From the cell containing the given text, extract its center point as [x, y] coordinate. 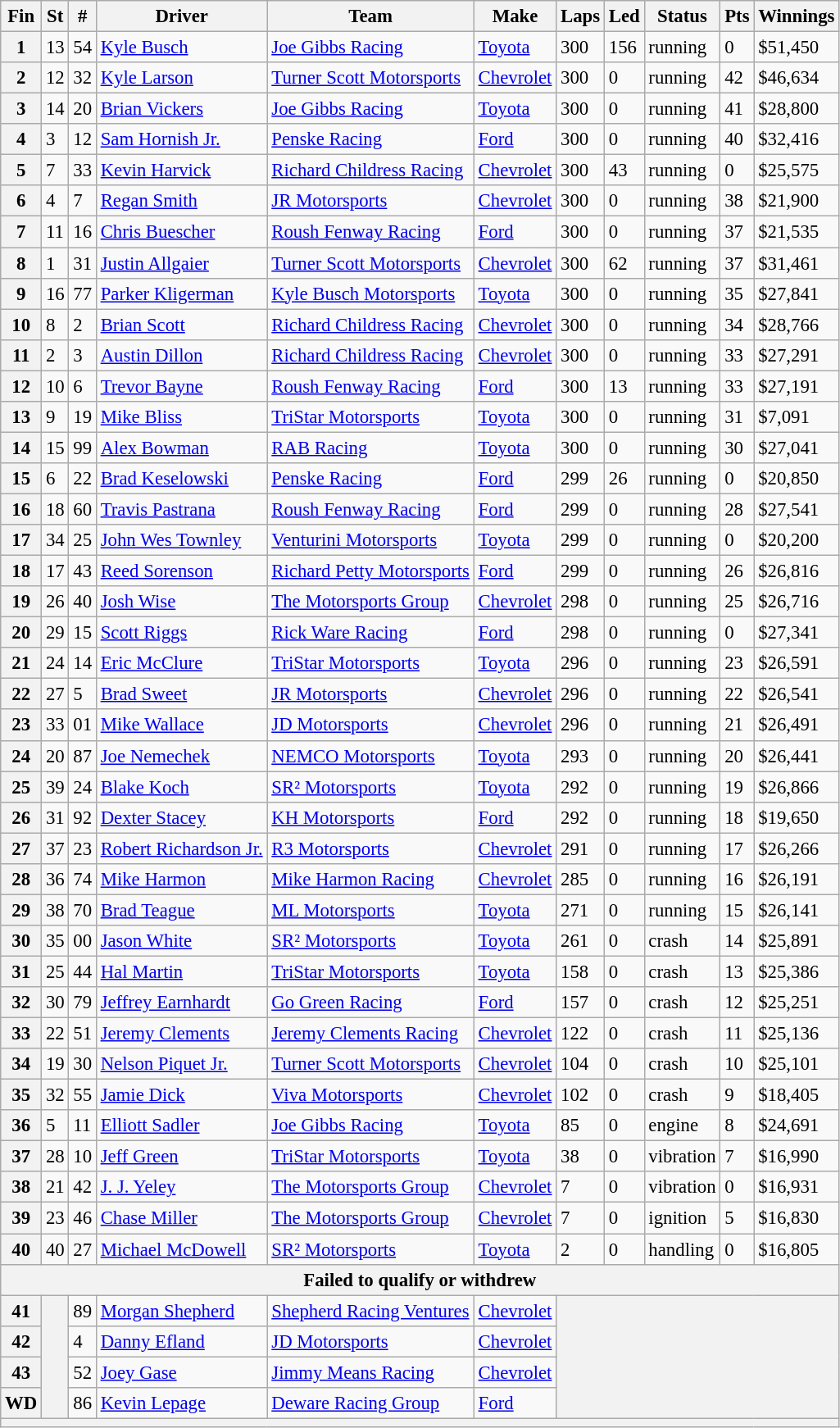
$16,931 [797, 1188]
$19,650 [797, 817]
Brad Keselowski [182, 479]
Jeremy Clements [182, 1034]
Travis Pastrana [182, 509]
$27,841 [797, 293]
Brian Scott [182, 325]
Failed to qualify or withdrew [420, 1280]
Sam Hornish Jr. [182, 139]
$51,450 [797, 48]
Mike Harmon [182, 880]
87 [82, 756]
Viva Motorsports [370, 1095]
$16,830 [797, 1218]
$27,191 [797, 386]
Laps [580, 16]
Kyle Busch Motorsports [370, 293]
NEMCO Motorsports [370, 756]
ignition [682, 1218]
99 [82, 448]
Jeremy Clements Racing [370, 1034]
$20,850 [797, 479]
261 [580, 941]
62 [624, 263]
$24,691 [797, 1126]
92 [82, 817]
89 [82, 1311]
Led [624, 16]
engine [682, 1126]
Trevor Bayne [182, 386]
46 [82, 1218]
Joe Nemechek [182, 756]
74 [82, 880]
$27,041 [797, 448]
Jeffrey Earnhardt [182, 1003]
Richard Petty Motorsports [370, 571]
157 [580, 1003]
$21,900 [797, 201]
Austin Dillon [182, 355]
$21,535 [797, 232]
RAB Racing [370, 448]
Blake Koch [182, 787]
$20,200 [797, 540]
Elliott Sadler [182, 1126]
Winnings [797, 16]
44 [82, 971]
70 [82, 910]
Fin [21, 16]
86 [82, 1403]
271 [580, 910]
79 [82, 1003]
Robert Richardson Jr. [182, 848]
Kyle Larson [182, 78]
156 [624, 48]
$28,766 [797, 325]
$25,575 [797, 171]
$26,141 [797, 910]
$26,866 [797, 787]
$16,990 [797, 1157]
Chris Buescher [182, 232]
Jeff Green [182, 1157]
52 [82, 1372]
55 [82, 1095]
77 [82, 293]
291 [580, 848]
Michael McDowell [182, 1249]
Brian Vickers [182, 109]
Kevin Lepage [182, 1403]
$16,805 [797, 1249]
$25,386 [797, 971]
122 [580, 1034]
Mike Wallace [182, 725]
$26,816 [797, 571]
$26,716 [797, 602]
01 [82, 725]
Driver [182, 16]
$31,461 [797, 263]
Scott Riggs [182, 633]
$25,891 [797, 941]
J. J. Yeley [182, 1188]
Rick Ware Racing [370, 633]
Go Green Racing [370, 1003]
Nelson Piquet Jr. [182, 1064]
$27,291 [797, 355]
$25,136 [797, 1034]
KH Motorsports [370, 817]
Regan Smith [182, 201]
Mike Harmon Racing [370, 880]
Alex Bowman [182, 448]
Eric McClure [182, 663]
Jimmy Means Racing [370, 1372]
$27,541 [797, 509]
Brad Teague [182, 910]
Morgan Shepherd [182, 1311]
Kevin Harvick [182, 171]
Justin Allgaier [182, 263]
$26,541 [797, 694]
$26,266 [797, 848]
Deware Racing Group [370, 1403]
158 [580, 971]
$25,251 [797, 1003]
$26,441 [797, 756]
51 [82, 1034]
ML Motorsports [370, 910]
285 [580, 880]
Kyle Busch [182, 48]
Brad Sweet [182, 694]
St [56, 16]
WD [21, 1403]
$26,191 [797, 880]
Status [682, 16]
Mike Bliss [182, 417]
$26,491 [797, 725]
Shepherd Racing Ventures [370, 1311]
$27,341 [797, 633]
R3 Motorsports [370, 848]
Team [370, 16]
$32,416 [797, 139]
Dexter Stacey [182, 817]
102 [580, 1095]
Venturini Motorsports [370, 540]
Parker Kligerman [182, 293]
104 [580, 1064]
Josh Wise [182, 602]
54 [82, 48]
Joey Gase [182, 1372]
John Wes Townley [182, 540]
$46,634 [797, 78]
60 [82, 509]
# [82, 16]
$18,405 [797, 1095]
Pts [738, 16]
Hal Martin [182, 971]
$25,101 [797, 1064]
00 [82, 941]
Jason White [182, 941]
85 [580, 1126]
handling [682, 1249]
Reed Sorenson [182, 571]
Make [515, 16]
$28,800 [797, 109]
Jamie Dick [182, 1095]
$7,091 [797, 417]
Chase Miller [182, 1218]
293 [580, 756]
$26,591 [797, 663]
Danny Efland [182, 1341]
